Find where the given text appears and provide that cell's center as (x, y) coordinate. 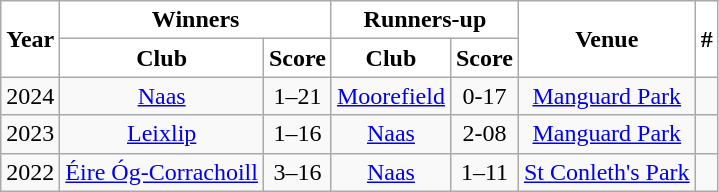
Leixlip (162, 134)
# (706, 39)
Runners-up (424, 20)
2022 (30, 172)
2-08 (484, 134)
Moorefield (390, 96)
1–11 (484, 172)
Year (30, 39)
2024 (30, 96)
Venue (606, 39)
St Conleth's Park (606, 172)
Éire Óg-Corrachoill (162, 172)
2023 (30, 134)
0-17 (484, 96)
Winners (196, 20)
1–16 (297, 134)
1–21 (297, 96)
3–16 (297, 172)
